Pinpoint the cell where the given text exists, returning its [x, y] midpoint coordinate. 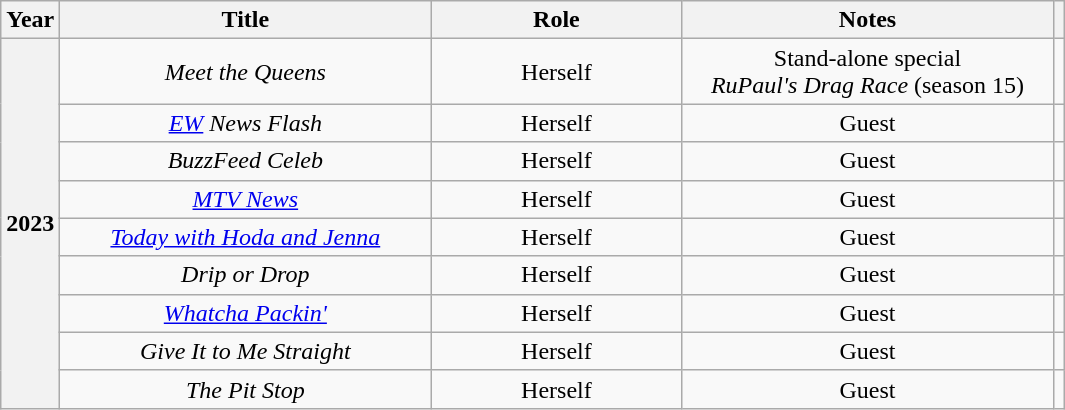
Drip or Drop [246, 275]
BuzzFeed Celeb [246, 161]
Today with Hoda and Jenna [246, 237]
Title [246, 20]
Meet the Queens [246, 72]
Notes [868, 20]
Give It to Me Straight [246, 351]
Whatcha Packin' [246, 313]
2023 [30, 224]
The Pit Stop [246, 389]
Role [556, 20]
EW News Flash [246, 123]
Year [30, 20]
Stand-alone special RuPaul's Drag Race (season 15) [868, 72]
MTV News [246, 199]
